Find where the given text appears and provide that cell's center as [x, y] coordinate. 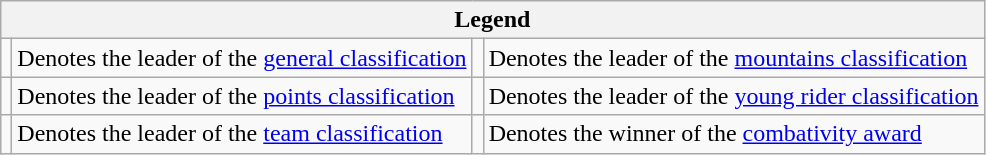
Denotes the leader of the young rider classification [734, 96]
Denotes the winner of the combativity award [734, 134]
Denotes the leader of the team classification [242, 134]
Denotes the leader of the points classification [242, 96]
Denotes the leader of the general classification [242, 58]
Denotes the leader of the mountains classification [734, 58]
Legend [492, 20]
